Return (x, y) of the center of cell containing provided text 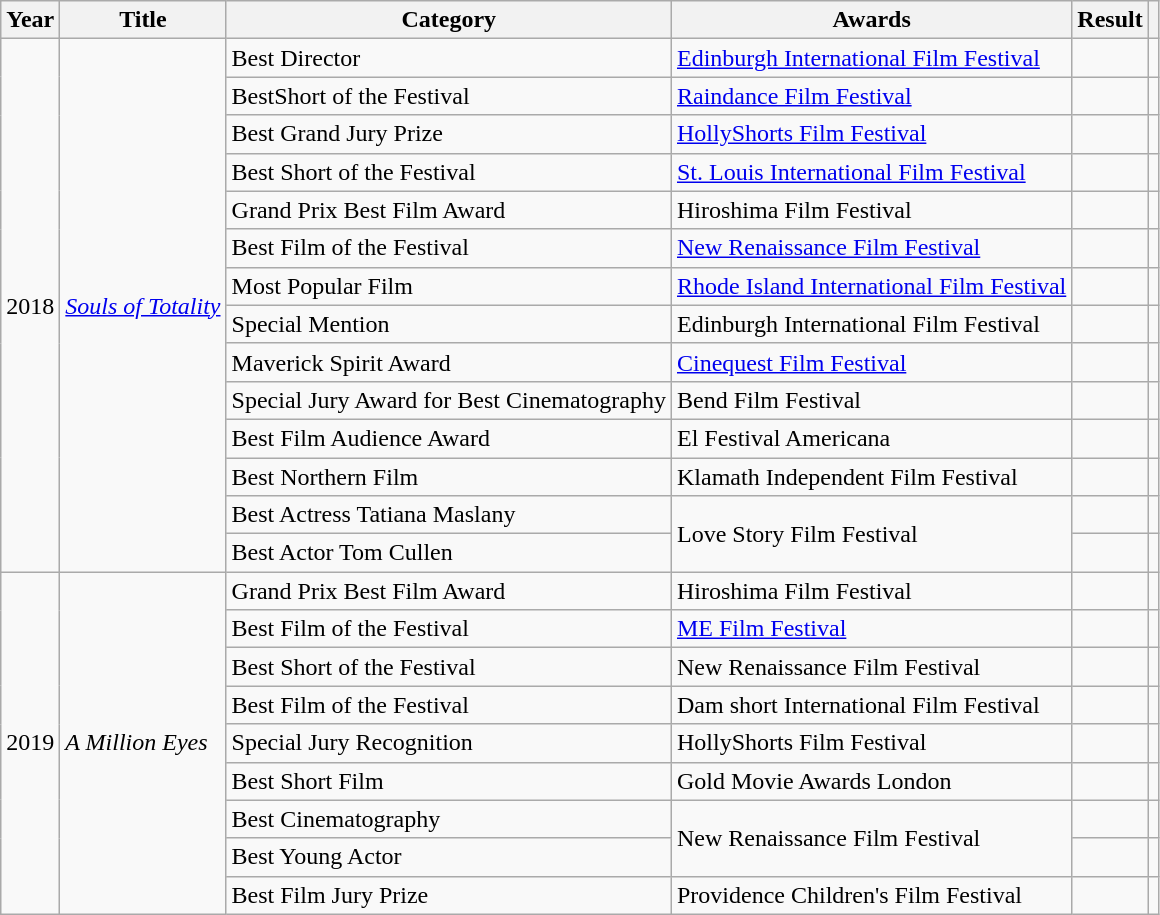
ME Film Festival (871, 629)
Bend Film Festival (871, 400)
Special Mention (448, 324)
Rhode Island International Film Festival (871, 286)
Most Popular Film (448, 286)
Maverick Spirit Award (448, 362)
St. Louis International Film Festival (871, 172)
El Festival Americana (871, 438)
Best Northern Film (448, 477)
Year (30, 20)
Special Jury Award for Best Cinematography (448, 400)
Cinequest Film Festival (871, 362)
Best Grand Jury Prize (448, 134)
BestShort of the Festival (448, 96)
Raindance Film Festival (871, 96)
Best Young Actor (448, 857)
Category (448, 20)
2019 (30, 744)
Best Actor Tom Cullen (448, 553)
Special Jury Recognition (448, 743)
Best Cinematography (448, 819)
Souls of Totality (143, 306)
Klamath Independent Film Festival (871, 477)
Dam short International Film Festival (871, 705)
Best Film Audience Award (448, 438)
Best Director (448, 58)
Result (1110, 20)
Best Film Jury Prize (448, 895)
2018 (30, 306)
Best Actress Tatiana Maslany (448, 515)
Love Story Film Festival (871, 534)
A Million Eyes (143, 744)
Best Short Film (448, 781)
Awards (871, 20)
Gold Movie Awards London (871, 781)
Title (143, 20)
Providence Children's Film Festival (871, 895)
